Return [x, y] of the center of cell containing provided text 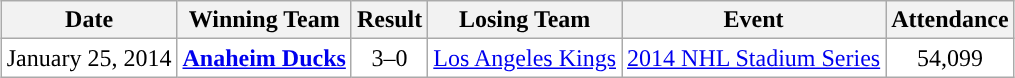
Date [89, 20]
Result [389, 20]
Winning Team [264, 20]
2014 NHL Stadium Series [754, 58]
Los Angeles Kings [525, 58]
3–0 [389, 58]
Event [754, 20]
Anaheim Ducks [264, 58]
Attendance [950, 20]
54,099 [950, 58]
January 25, 2014 [89, 58]
Losing Team [525, 20]
